Extract the [X, Y] coordinate from the center of the cell holding the provided text.  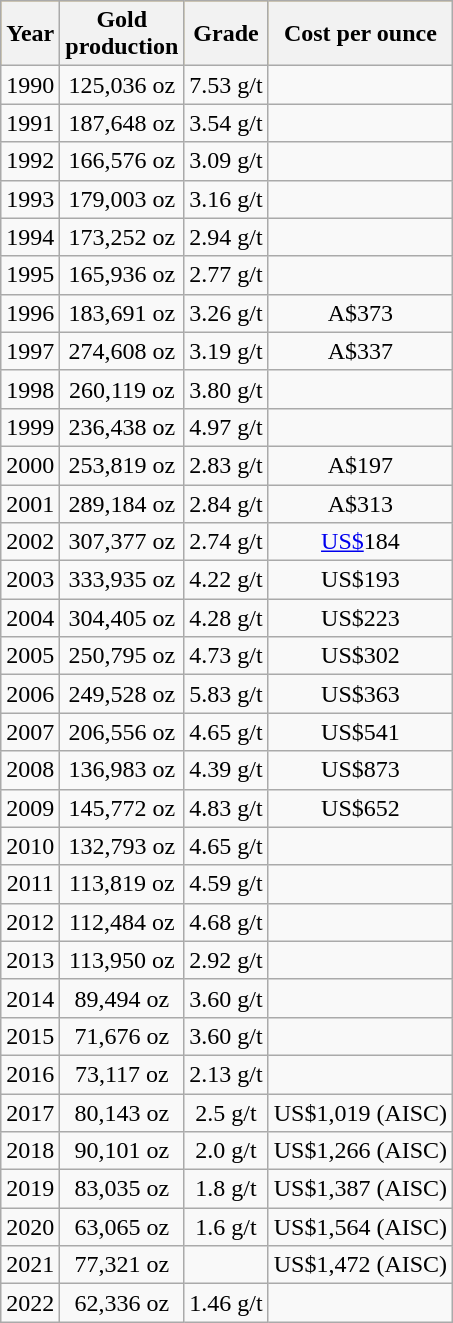
1993 [30, 199]
US$363 [360, 694]
113,950 oz [122, 960]
1991 [30, 123]
1.46 g/t [226, 1303]
3.19 g/t [226, 351]
US$873 [360, 770]
2019 [30, 1189]
1996 [30, 313]
2017 [30, 1113]
1992 [30, 161]
1999 [30, 427]
2.77 g/t [226, 275]
253,819 oz [122, 465]
US$302 [360, 656]
2.84 g/t [226, 503]
2015 [30, 1036]
2007 [30, 732]
2001 [30, 503]
Goldproduction [122, 34]
US$1,019 (AISC) [360, 1113]
4.28 g/t [226, 618]
Cost per ounce [360, 34]
90,101 oz [122, 1151]
73,117 oz [122, 1074]
1990 [30, 85]
2002 [30, 542]
US$652 [360, 808]
77,321 oz [122, 1265]
US$193 [360, 580]
274,608 oz [122, 351]
A$313 [360, 503]
1995 [30, 275]
333,935 oz [122, 580]
US$1,472 (AISC) [360, 1265]
1998 [30, 389]
2.74 g/t [226, 542]
2022 [30, 1303]
A$373 [360, 313]
2016 [30, 1074]
3.26 g/t [226, 313]
260,119 oz [122, 389]
113,819 oz [122, 884]
4.73 g/t [226, 656]
2012 [30, 922]
A$337 [360, 351]
136,983 oz [122, 770]
1994 [30, 237]
289,184 oz [122, 503]
2006 [30, 694]
166,576 oz [122, 161]
US$223 [360, 618]
145,772 oz [122, 808]
1997 [30, 351]
4.39 g/t [226, 770]
US$541 [360, 732]
2.94 g/t [226, 237]
4.22 g/t [226, 580]
Year [30, 34]
2010 [30, 846]
1.8 g/t [226, 1189]
2013 [30, 960]
2.0 g/t [226, 1151]
3.54 g/t [226, 123]
187,648 oz [122, 123]
2020 [30, 1227]
80,143 oz [122, 1113]
A$197 [360, 465]
125,036 oz [122, 85]
304,405 oz [122, 618]
US$184 [360, 542]
4.59 g/t [226, 884]
4.68 g/t [226, 922]
2.5 g/t [226, 1113]
2004 [30, 618]
5.83 g/t [226, 694]
206,556 oz [122, 732]
7.53 g/t [226, 85]
2.13 g/t [226, 1074]
89,494 oz [122, 998]
250,795 oz [122, 656]
2014 [30, 998]
2011 [30, 884]
2005 [30, 656]
1.6 g/t [226, 1227]
2018 [30, 1151]
2.92 g/t [226, 960]
US$1,387 (AISC) [360, 1189]
165,936 oz [122, 275]
4.97 g/t [226, 427]
2000 [30, 465]
307,377 oz [122, 542]
132,793 oz [122, 846]
83,035 oz [122, 1189]
2021 [30, 1265]
236,438 oz [122, 427]
2003 [30, 580]
2009 [30, 808]
US$1,266 (AISC) [360, 1151]
179,003 oz [122, 199]
Grade [226, 34]
173,252 oz [122, 237]
4.83 g/t [226, 808]
3.80 g/t [226, 389]
62,336 oz [122, 1303]
63,065 oz [122, 1227]
US$1,564 (AISC) [360, 1227]
71,676 oz [122, 1036]
3.09 g/t [226, 161]
249,528 oz [122, 694]
2.83 g/t [226, 465]
112,484 oz [122, 922]
183,691 oz [122, 313]
3.16 g/t [226, 199]
2008 [30, 770]
